Identify which cell holds the provided text, then report its (X, Y) central coordinate. 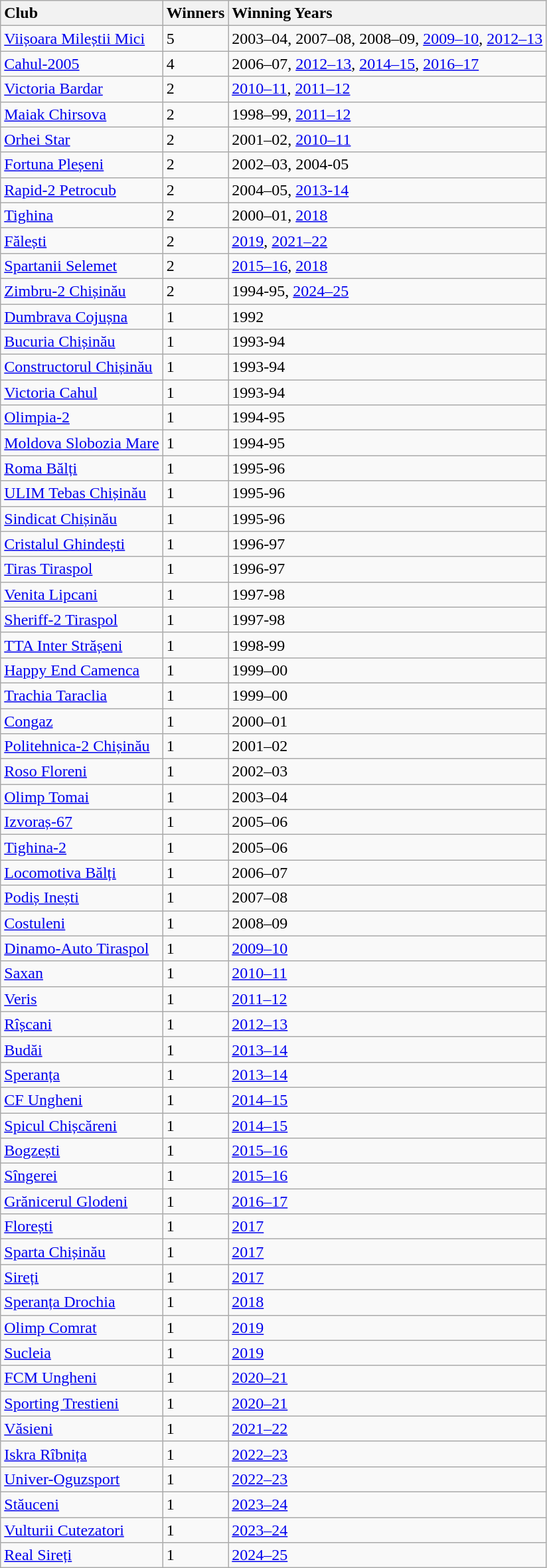
Univer-Oguzsport (82, 1479)
2010–11 (388, 974)
2021–22 (388, 1429)
Iskra Rîbnița (82, 1454)
Budăi (82, 1049)
Roso Floreni (82, 772)
Congaz (82, 721)
2024–25 (388, 1555)
Cahul-2005 (82, 64)
Costuleni (82, 923)
2008–09 (388, 923)
Politehnica-2 Chișinău (82, 746)
1998–99, 2011–12 (388, 114)
Speranța Drochia (82, 1302)
2009–10 (388, 948)
Happy End Camenca (82, 670)
2001–02 (388, 746)
Real Sireți (82, 1555)
Vulturii Cutezatori (82, 1529)
Maiak Chirsova (82, 114)
2015–16, 2018 (388, 266)
Izvoraș-67 (82, 822)
1992 (388, 317)
FCM Ungheni (82, 1378)
Văsieni (82, 1429)
CF Ungheni (82, 1100)
Rapid-2 Petrocub (82, 190)
Winners (195, 13)
Sheriff-2 Tiraspol (82, 620)
Zimbru-2 Chișinău (82, 291)
2010–11, 2011–12 (388, 89)
2012–13 (388, 1024)
Victoria Cahul (82, 392)
Rîșcani (82, 1024)
Speranța (82, 1075)
2006–07, 2012–13, 2014–15, 2016–17 (388, 64)
Venita Lipcani (82, 594)
Sireți (82, 1277)
2002–03, 2004-05 (388, 165)
2000–01, 2018 (388, 215)
2000–01 (388, 721)
Locomotiva Bălți (82, 873)
Viișoara Mileștii Mici (82, 39)
TTA Inter Strășeni (82, 645)
Florești (82, 1227)
Podiș Inești (82, 898)
Sucleia (82, 1353)
4 (195, 64)
Victoria Bardar (82, 89)
Club (82, 13)
Olimp Comrat (82, 1328)
Moldova Slobozia Mare (82, 443)
Saxan (82, 974)
Tighina-2 (82, 847)
1994-95, 2024–25 (388, 291)
Tighina (82, 215)
ULIM Tebas Chișinău (82, 493)
Winning Years (388, 13)
Orhei Star (82, 139)
Fălești (82, 240)
Bucuria Chișinău (82, 342)
Trachia Taraclia (82, 695)
Veris (82, 999)
Cristalul Ghindești (82, 544)
2006–07 (388, 873)
5 (195, 39)
2018 (388, 1302)
1998-99 (388, 645)
Constructorul Chișinău (82, 367)
2004–05, 2013-14 (388, 190)
2016–17 (388, 1201)
2011–12 (388, 999)
Spartanii Selemet (82, 266)
Bogzești (82, 1151)
2002–03 (388, 772)
2003–04 (388, 797)
Roma Bălți (82, 468)
Tiras Tiraspol (82, 569)
Sparta Chișinău (82, 1252)
2003–04, 2007–08, 2008–09, 2009–10, 2012–13 (388, 39)
2007–08 (388, 898)
Stăuceni (82, 1504)
Fortuna Pleșeni (82, 165)
Sîngerei (82, 1176)
Olimp Tomai (82, 797)
Grănicerul Glodeni (82, 1201)
Dumbrava Cojușna (82, 317)
Olimpia-2 (82, 418)
2019, 2021–22 (388, 240)
Sindicat Chișinău (82, 519)
Spicul Chișcăreni (82, 1126)
Dinamo-Auto Tiraspol (82, 948)
Sporting Trestieni (82, 1403)
2001–02, 2010–11 (388, 139)
